Capture the cell that displays the provided text and extract its [x, y] central coordinate. 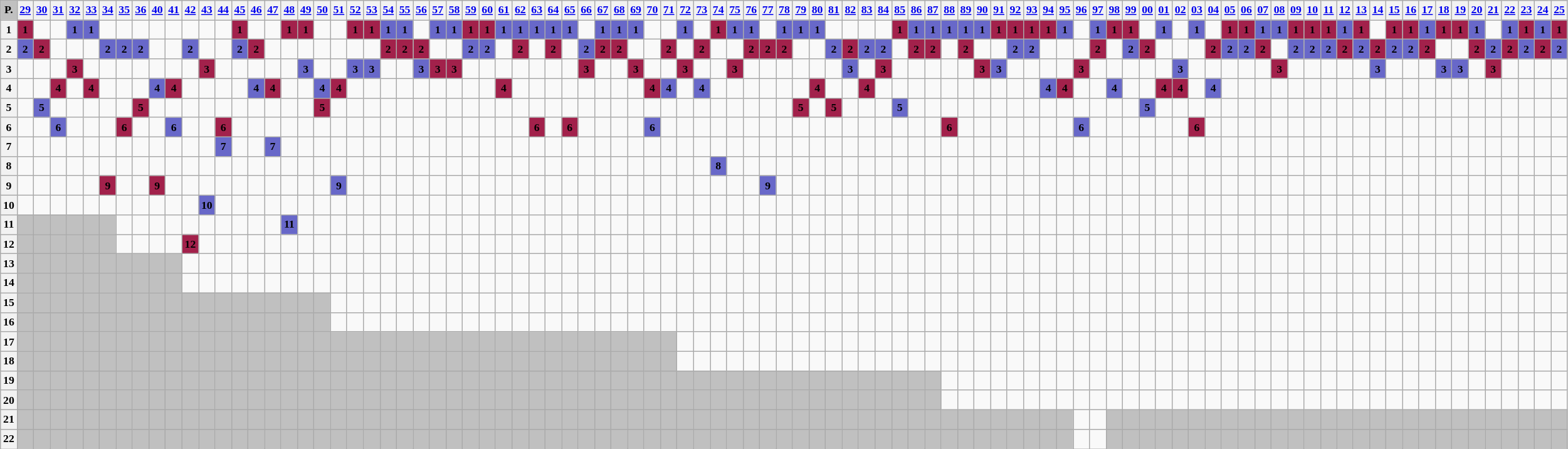
92 [1015, 10]
55 [404, 10]
65 [570, 10]
74 [718, 10]
87 [933, 10]
61 [503, 10]
79 [801, 10]
30 [41, 10]
34 [108, 10]
44 [223, 10]
69 [636, 10]
46 [256, 10]
04 [1213, 10]
01 [1164, 10]
53 [372, 10]
75 [735, 10]
76 [751, 10]
08 [1279, 10]
88 [949, 10]
32 [75, 10]
78 [784, 10]
63 [537, 10]
99 [1131, 10]
02 [1180, 10]
49 [306, 10]
47 [273, 10]
29 [25, 10]
62 [520, 10]
60 [487, 10]
03 [1197, 10]
35 [124, 10]
25 [1559, 10]
00 [1147, 10]
81 [834, 10]
72 [685, 10]
85 [900, 10]
23 [1526, 10]
64 [553, 10]
89 [966, 10]
05 [1229, 10]
73 [702, 10]
71 [669, 10]
82 [850, 10]
31 [58, 10]
84 [883, 10]
P. [9, 10]
57 [438, 10]
86 [916, 10]
43 [207, 10]
93 [1032, 10]
95 [1065, 10]
06 [1246, 10]
33 [91, 10]
58 [454, 10]
54 [388, 10]
36 [140, 10]
90 [982, 10]
52 [355, 10]
70 [652, 10]
80 [817, 10]
48 [289, 10]
77 [767, 10]
98 [1114, 10]
96 [1081, 10]
91 [999, 10]
66 [586, 10]
68 [619, 10]
97 [1098, 10]
42 [190, 10]
94 [1048, 10]
40 [157, 10]
09 [1296, 10]
45 [239, 10]
41 [174, 10]
56 [421, 10]
67 [602, 10]
59 [471, 10]
83 [866, 10]
24 [1543, 10]
07 [1263, 10]
50 [322, 10]
51 [339, 10]
